For the text-containing cell, return its midpoint in [X, Y] coordinate format. 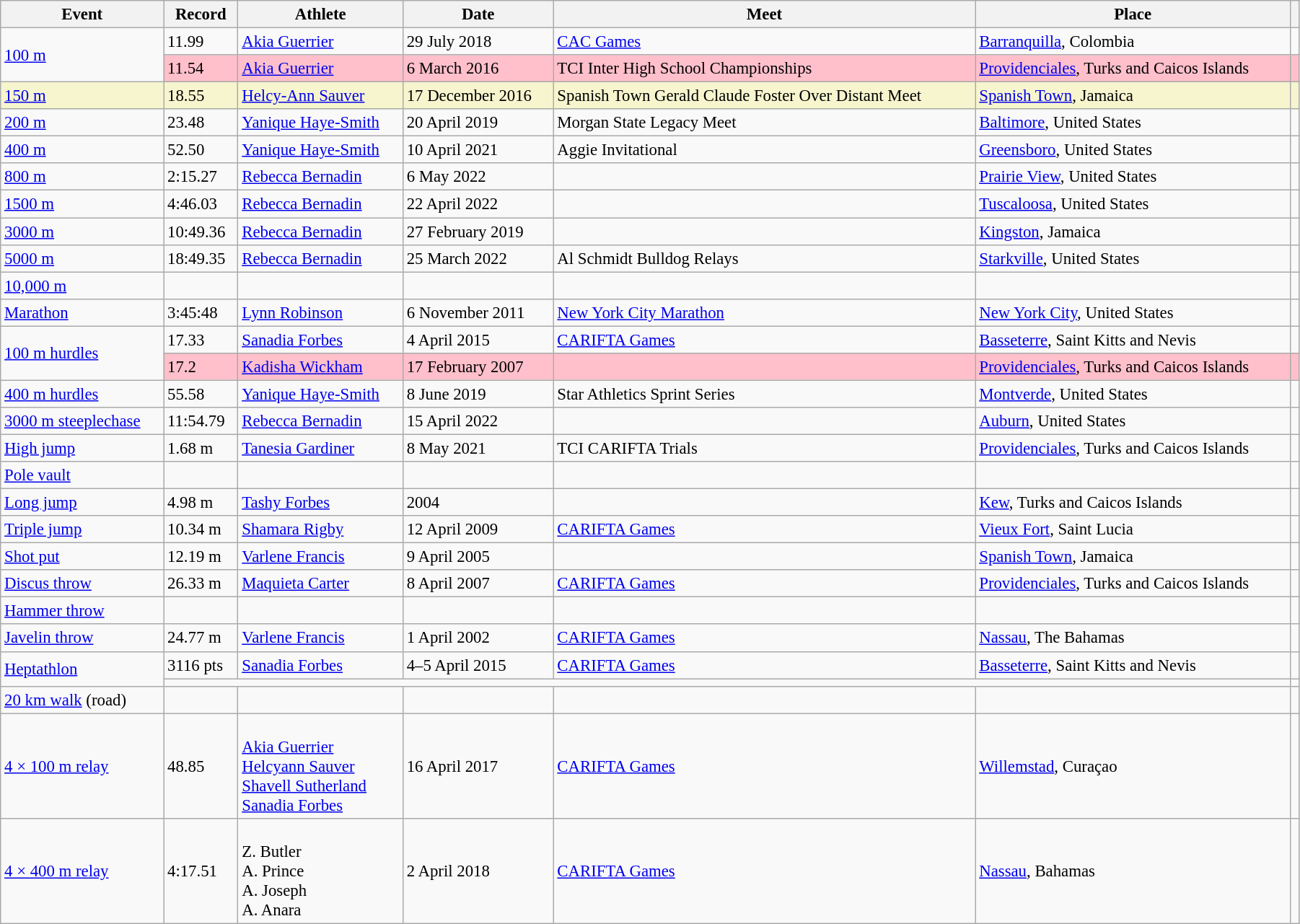
15 April 2022 [478, 421]
Aggie Invitational [765, 150]
4 × 100 m relay [82, 766]
Morgan State Legacy Meet [765, 123]
17 February 2007 [478, 367]
10.34 m [201, 529]
150 m [82, 96]
TCI Inter High School Championships [765, 69]
4–5 April 2015 [478, 665]
2 April 2018 [478, 871]
Record [201, 14]
CAC Games [765, 42]
55.58 [201, 394]
52.50 [201, 150]
100 m hurdles [82, 353]
100 m [82, 55]
8 May 2021 [478, 448]
Greensboro, United States [1133, 150]
17.2 [201, 367]
3000 m [82, 232]
New York City Marathon [765, 312]
Date [478, 14]
1 April 2002 [478, 638]
2:15.27 [201, 177]
1500 m [82, 204]
Kadisha Wickham [320, 367]
24.77 m [201, 638]
26.33 m [201, 584]
16 April 2017 [478, 766]
Heptathlon [82, 669]
Auburn, United States [1133, 421]
Maquieta Carter [320, 584]
Tashy Forbes [320, 503]
3:45:48 [201, 312]
Athlete [320, 14]
Pole vault [82, 475]
Kingston, Jamaica [1133, 232]
20 April 2019 [478, 123]
Willemstad, Curaçao [1133, 766]
Meet [765, 14]
48.85 [201, 766]
Al Schmidt Bulldog Relays [765, 258]
6 November 2011 [478, 312]
11:54.79 [201, 421]
Tanesia Gardiner [320, 448]
Baltimore, United States [1133, 123]
Nassau, The Bahamas [1133, 638]
4:17.51 [201, 871]
18.55 [201, 96]
Montverde, United States [1133, 394]
Prairie View, United States [1133, 177]
Triple jump [82, 529]
4.98 m [201, 503]
Long jump [82, 503]
5000 m [82, 258]
25 March 2022 [478, 258]
20 km walk (road) [82, 700]
Spanish Town Gerald Claude Foster Over Distant Meet [765, 96]
11.54 [201, 69]
Place [1133, 14]
4:46.03 [201, 204]
Nassau, Bahamas [1133, 871]
Shamara Rigby [320, 529]
Starkville, United States [1133, 258]
3000 m steeplechase [82, 421]
18:49.35 [201, 258]
New York City, United States [1133, 312]
Akia GuerrierHelcyann SauverShavell SutherlandSanadia Forbes [320, 766]
Vieux Fort, Saint Lucia [1133, 529]
17.33 [201, 340]
3116 pts [201, 665]
Kew, Turks and Caicos Islands [1133, 503]
Star Athletics Sprint Series [765, 394]
11.99 [201, 42]
Hammer throw [82, 611]
17 December 2016 [478, 96]
29 July 2018 [478, 42]
Javelin throw [82, 638]
2004 [478, 503]
Shot put [82, 557]
6 March 2016 [478, 69]
High jump [82, 448]
10:49.36 [201, 232]
200 m [82, 123]
Discus throw [82, 584]
6 May 2022 [478, 177]
TCI CARIFTA Trials [765, 448]
10,000 m [82, 286]
27 February 2019 [478, 232]
Tuscaloosa, United States [1133, 204]
Marathon [82, 312]
22 April 2022 [478, 204]
8 April 2007 [478, 584]
4 April 2015 [478, 340]
23.48 [201, 123]
1.68 m [201, 448]
10 April 2021 [478, 150]
Event [82, 14]
9 April 2005 [478, 557]
400 m [82, 150]
Z. ButlerA. PrinceA. JosephA. Anara [320, 871]
400 m hurdles [82, 394]
Barranquilla, Colombia [1133, 42]
Helcy-Ann Sauver [320, 96]
8 June 2019 [478, 394]
4 × 400 m relay [82, 871]
800 m [82, 177]
Lynn Robinson [320, 312]
12.19 m [201, 557]
12 April 2009 [478, 529]
